Scan for the cell matching the given text and deliver its [x, y] coordinate at center. 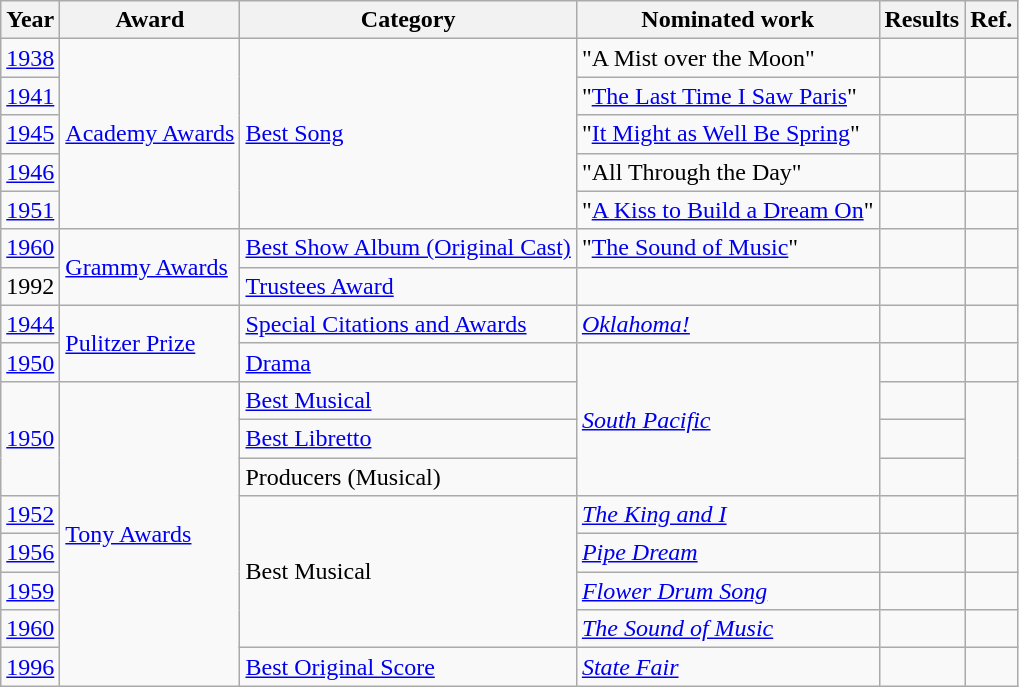
State Fair [728, 667]
Ref. [992, 20]
Academy Awards [150, 134]
Grammy Awards [150, 267]
Producers (Musical) [408, 477]
Pulitzer Prize [150, 343]
Special Citations and Awards [408, 324]
Category [408, 20]
South Pacific [728, 419]
1951 [30, 210]
"A Mist over the Moon" [728, 58]
Pipe Dream [728, 553]
Trustees Award [408, 286]
Best Original Score [408, 667]
"All Through the Day" [728, 172]
1952 [30, 515]
Tony Awards [150, 533]
1941 [30, 96]
Drama [408, 362]
1946 [30, 172]
"The Last Time I Saw Paris" [728, 96]
Best Show Album (Original Cast) [408, 248]
1956 [30, 553]
Year [30, 20]
Results [922, 20]
1992 [30, 286]
"It Might as Well Be Spring" [728, 134]
1959 [30, 591]
The Sound of Music [728, 629]
Best Libretto [408, 438]
The King and I [728, 515]
Award [150, 20]
Flower Drum Song [728, 591]
"A Kiss to Build a Dream On" [728, 210]
1996 [30, 667]
1945 [30, 134]
"The Sound of Music" [728, 248]
Oklahoma! [728, 324]
1938 [30, 58]
Best Song [408, 134]
1944 [30, 324]
Nominated work [728, 20]
